Search for the cell housing the specified text and yield its [x, y] center coordinate. 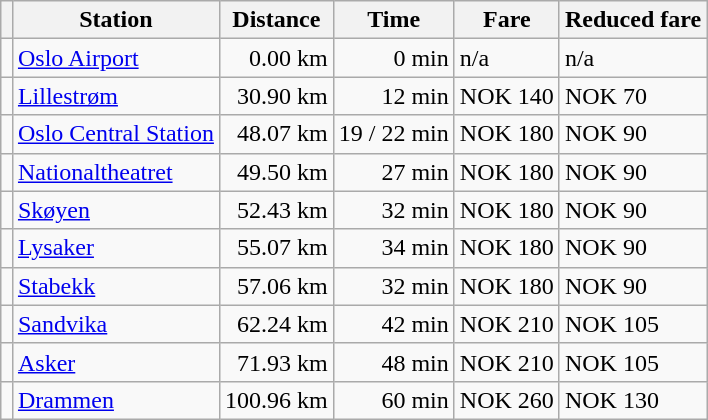
49.50 km [276, 172]
42 min [394, 324]
NOK 140 [506, 96]
57.06 km [276, 286]
100.96 km [276, 400]
12 min [394, 96]
0 min [394, 58]
Nationaltheatret [116, 172]
0.00 km [276, 58]
52.43 km [276, 210]
Sandvika [116, 324]
Reduced fare [632, 20]
Lysaker [116, 248]
34 min [394, 248]
NOK 70 [632, 96]
30.90 km [276, 96]
48 min [394, 362]
NOK 130 [632, 400]
71.93 km [276, 362]
Lillestrøm [116, 96]
Asker [116, 362]
62.24 km [276, 324]
Station [116, 20]
Stabekk [116, 286]
27 min [394, 172]
Oslo Central Station [116, 134]
Oslo Airport [116, 58]
48.07 km [276, 134]
NOK 260 [506, 400]
55.07 km [276, 248]
Drammen [116, 400]
Distance [276, 20]
Fare [506, 20]
19 / 22 min [394, 134]
Skøyen [116, 210]
Time [394, 20]
60 min [394, 400]
